Capture the cell that displays the provided text and extract its [X, Y] central coordinate. 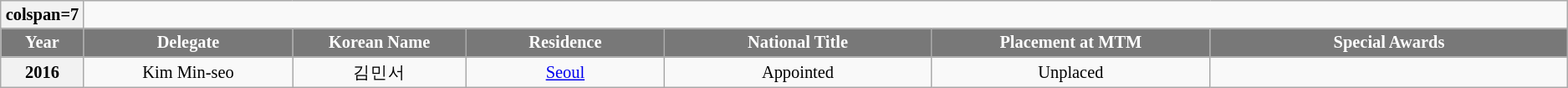
National Title [798, 43]
Special Awards [1389, 43]
Kim Min-seo [188, 72]
Delegate [188, 43]
Placement at MTM [1070, 43]
Unplaced [1070, 72]
Seoul [565, 72]
Appointed [798, 72]
Year [42, 43]
김민서 [380, 72]
2016 [42, 72]
colspan=7 [42, 14]
Korean Name [380, 43]
Residence [565, 43]
